Return the (x, y) coordinate for the center point of the cell that contains the specified text.  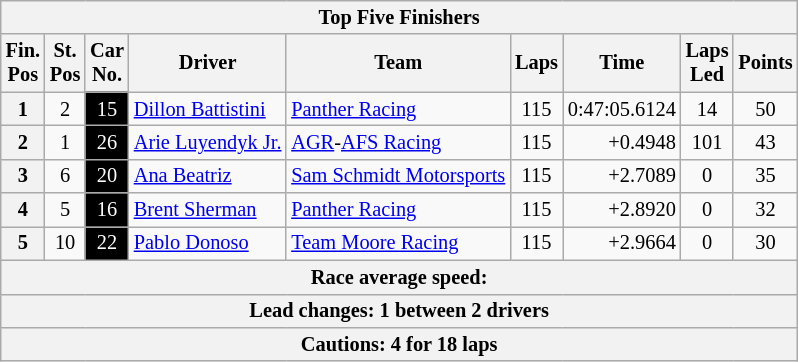
Driver (208, 63)
101 (708, 142)
43 (765, 142)
30 (765, 243)
Lead changes: 1 between 2 drivers (400, 311)
+2.8920 (622, 210)
St.Pos (65, 63)
Top Five Finishers (400, 17)
Cautions: 4 for 18 laps (400, 344)
+2.9664 (622, 243)
CarNo. (107, 63)
0:47:05.6124 (622, 109)
Ana Beatriz (208, 176)
20 (107, 176)
+0.4948 (622, 142)
22 (107, 243)
50 (765, 109)
Dillon Battistini (208, 109)
10 (65, 243)
Team Moore Racing (398, 243)
Race average speed: (400, 277)
Laps (536, 63)
14 (708, 109)
26 (107, 142)
16 (107, 210)
Brent Sherman (208, 210)
Sam Schmidt Motorsports (398, 176)
32 (765, 210)
Pablo Donoso (208, 243)
Arie Luyendyk Jr. (208, 142)
35 (765, 176)
3 (23, 176)
Points (765, 63)
15 (107, 109)
Team (398, 63)
Time (622, 63)
6 (65, 176)
+2.7089 (622, 176)
Fin.Pos (23, 63)
4 (23, 210)
AGR-AFS Racing (398, 142)
LapsLed (708, 63)
